Provide the (X, Y) coordinate of the cell's center where the given text is located.  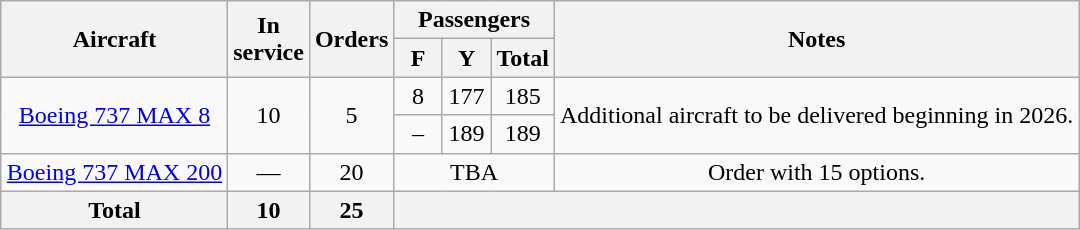
F (418, 58)
Order with 15 options. (816, 172)
– (418, 134)
Orders (351, 39)
Additional aircraft to be delivered beginning in 2026. (816, 115)
8 (418, 96)
TBA (474, 172)
— (269, 172)
5 (351, 115)
Y (466, 58)
25 (351, 210)
Boeing 737 MAX 8 (114, 115)
Boeing 737 MAX 200 (114, 172)
177 (466, 96)
Passengers (474, 20)
In service (269, 39)
185 (523, 96)
20 (351, 172)
Notes (816, 39)
Aircraft (114, 39)
